Output the [x, y] coordinate of the center of the cell containing the given text.  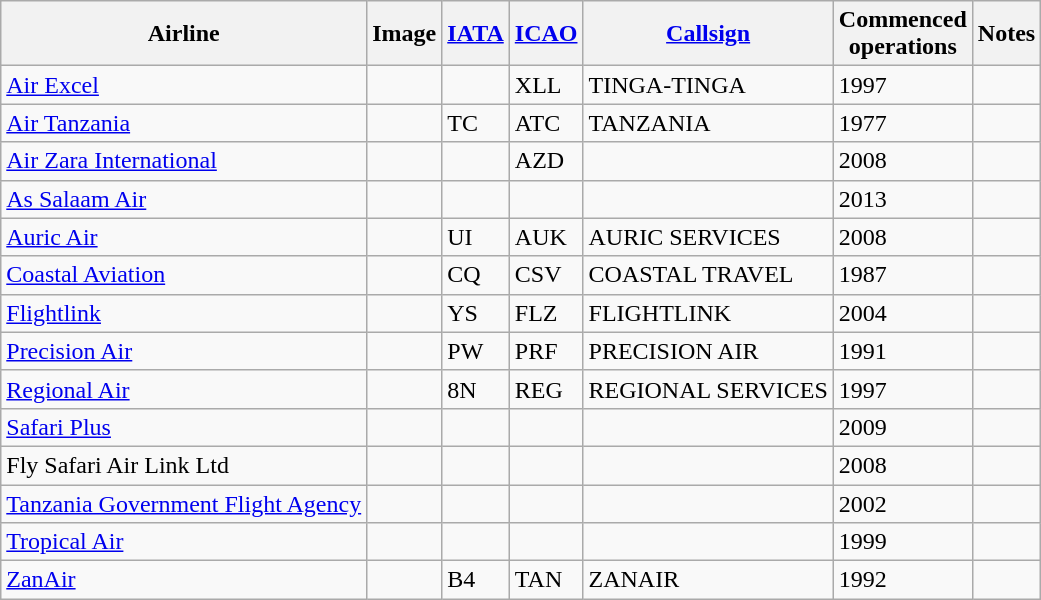
Tropical Air [184, 542]
Notes [1006, 34]
FLIGHTLINK [708, 313]
Air Tanzania [184, 123]
Safari Plus [184, 427]
Coastal Aviation [184, 275]
TAN [546, 580]
CQ [476, 275]
1977 [902, 123]
1991 [902, 351]
Air Zara International [184, 161]
UI [476, 237]
ATC [546, 123]
B4 [476, 580]
Auric Air [184, 237]
TINGA-TINGA [708, 85]
Air Excel [184, 85]
Fly Safari Air Link Ltd [184, 465]
Image [404, 34]
FLZ [546, 313]
Airline [184, 34]
YS [476, 313]
REG [546, 389]
CSV [546, 275]
Precision Air [184, 351]
AURIC SERVICES [708, 237]
2004 [902, 313]
2013 [902, 199]
TC [476, 123]
Regional Air [184, 389]
AZD [546, 161]
Commencedoperations [902, 34]
1987 [902, 275]
Flightlink [184, 313]
ZANAIR [708, 580]
IATA [476, 34]
8N [476, 389]
XLL [546, 85]
Tanzania Government Flight Agency [184, 503]
1999 [902, 542]
PRECISION AIR [708, 351]
REGIONAL SERVICES [708, 389]
2009 [902, 427]
TANZANIA [708, 123]
Callsign [708, 34]
PRF [546, 351]
As Salaam Air [184, 199]
2002 [902, 503]
AUK [546, 237]
1992 [902, 580]
ZanAir [184, 580]
COASTAL TRAVEL [708, 275]
PW [476, 351]
ICAO [546, 34]
